Output the (x, y) coordinate of the center of the cell containing the given text.  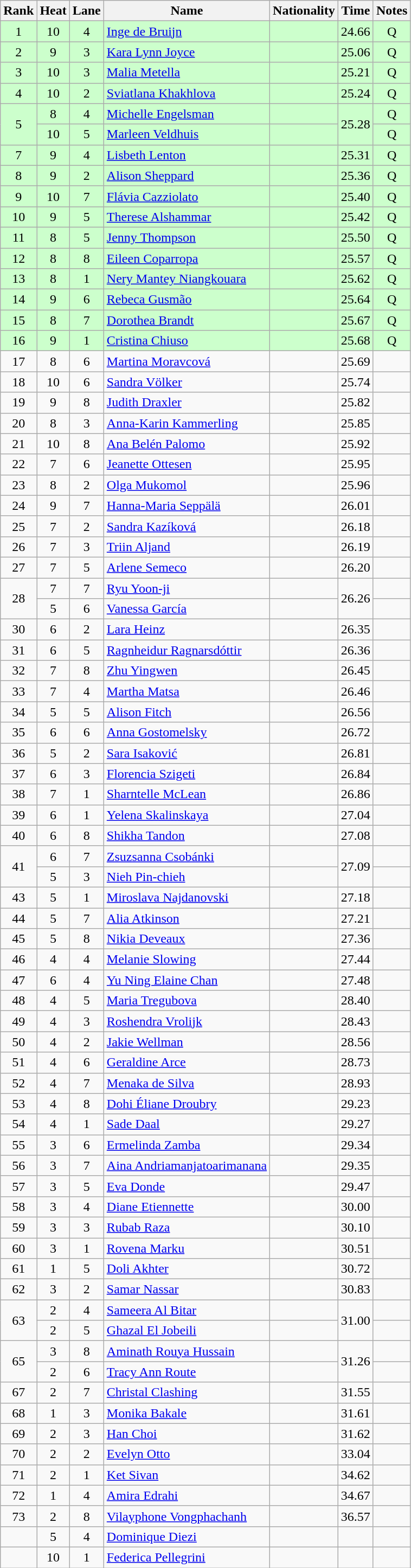
Nationality (304, 11)
Amira Edrahi (187, 1495)
Roshendra Vrolijk (187, 1021)
33 (18, 691)
26.36 (356, 650)
29.23 (356, 1104)
50 (18, 1042)
Samar Nassar (187, 1290)
18 (18, 382)
27.21 (356, 918)
67 (18, 1392)
25.36 (356, 176)
49 (18, 1021)
27.48 (356, 980)
Florencia Szigeti (187, 774)
Flávia Cazziolato (187, 196)
Rank (18, 11)
29.34 (356, 1145)
Ragnheidur Ragnarsdóttir (187, 650)
37 (18, 774)
31.62 (356, 1434)
63 (18, 1320)
Evelyn Otto (187, 1454)
51 (18, 1062)
20 (18, 423)
25.42 (356, 217)
Aminath Rouya Hussain (187, 1351)
30.83 (356, 1290)
25.57 (356, 258)
40 (18, 835)
Federica Pellegrini (187, 1557)
24.66 (356, 31)
Triin Aljand (187, 547)
31.00 (356, 1320)
Doli Akhter (187, 1269)
Arlene Semeco (187, 567)
26.56 (356, 712)
65 (18, 1362)
28 (18, 598)
53 (18, 1104)
11 (18, 237)
Shikha Tandon (187, 835)
Zhu Yingwen (187, 671)
Sade Daal (187, 1124)
Jakie Wellman (187, 1042)
62 (18, 1290)
54 (18, 1124)
59 (18, 1227)
25 (18, 526)
26.18 (356, 526)
Dominique Diezi (187, 1537)
31 (18, 650)
30.51 (356, 1248)
58 (18, 1207)
Anna-Karin Kammerling (187, 423)
28.73 (356, 1062)
27.04 (356, 815)
Olga Mukomol (187, 485)
Time (356, 11)
34.62 (356, 1475)
31.55 (356, 1392)
70 (18, 1454)
34.67 (356, 1495)
31.26 (356, 1362)
Heat (53, 11)
Nieh Pin-chieh (187, 877)
25.96 (356, 485)
32 (18, 671)
Therese Alshammar (187, 217)
25.82 (356, 403)
12 (18, 258)
24 (18, 506)
Rebeca Gusmão (187, 300)
19 (18, 403)
25.64 (356, 300)
25.85 (356, 423)
Alison Sheppard (187, 176)
71 (18, 1475)
Monika Bakale (187, 1413)
25.92 (356, 444)
61 (18, 1269)
25.68 (356, 341)
Vanessa García (187, 609)
46 (18, 960)
28.56 (356, 1042)
26.20 (356, 567)
30.72 (356, 1269)
44 (18, 918)
48 (18, 1001)
25.67 (356, 320)
52 (18, 1083)
41 (18, 866)
Jeanette Ottesen (187, 464)
17 (18, 361)
29.47 (356, 1186)
26.45 (356, 671)
Lisbeth Lenton (187, 155)
27.36 (356, 939)
Michelle Engelsman (187, 114)
Cristina Chiuso (187, 341)
26.46 (356, 691)
Ket Sivan (187, 1475)
60 (18, 1248)
Geraldine Arce (187, 1062)
25.69 (356, 361)
36.57 (356, 1516)
25.21 (356, 73)
14 (18, 300)
25.62 (356, 279)
68 (18, 1413)
13 (18, 279)
Dorothea Brandt (187, 320)
69 (18, 1434)
30.10 (356, 1227)
30.00 (356, 1207)
47 (18, 980)
Notes (391, 11)
25.24 (356, 93)
36 (18, 753)
Judith Draxler (187, 403)
57 (18, 1186)
25.06 (356, 52)
Sviatlana Khakhlova (187, 93)
29.35 (356, 1165)
28.43 (356, 1021)
23 (18, 485)
Sara Isaković (187, 753)
56 (18, 1165)
Maria Tregubova (187, 1001)
26.26 (356, 598)
Hanna-Maria Seppälä (187, 506)
34 (18, 712)
38 (18, 794)
Martha Matsa (187, 691)
Inge de Bruijn (187, 31)
27.08 (356, 835)
16 (18, 341)
29.27 (356, 1124)
Martina Moravcová (187, 361)
Alison Fitch (187, 712)
Sandra Völker (187, 382)
Menaka de Silva (187, 1083)
Eva Donde (187, 1186)
72 (18, 1495)
15 (18, 320)
21 (18, 444)
55 (18, 1145)
25.40 (356, 196)
26.72 (356, 733)
Tracy Ann Route (187, 1372)
26.35 (356, 630)
Melanie Slowing (187, 960)
30 (18, 630)
25.95 (356, 464)
26.19 (356, 547)
26.81 (356, 753)
Alia Atkinson (187, 918)
Dohi Éliane Droubry (187, 1104)
31.61 (356, 1413)
27.44 (356, 960)
Anna Gostomelsky (187, 733)
27.09 (356, 866)
39 (18, 815)
25.28 (356, 124)
Jenny Thompson (187, 237)
Sharntelle McLean (187, 794)
Eileen Coparropa (187, 258)
33.04 (356, 1454)
Nery Mantey Niangkouara (187, 279)
Vilayphone Vongphachanh (187, 1516)
43 (18, 897)
27.18 (356, 897)
35 (18, 733)
26 (18, 547)
Zsuzsanna Csobánki (187, 856)
Ana Belén Palomo (187, 444)
Ghazal El Jobeili (187, 1331)
26.86 (356, 794)
Yelena Skalinskaya (187, 815)
Han Choi (187, 1434)
26.84 (356, 774)
Aina Andriamanjatoarimanana (187, 1165)
45 (18, 939)
Sameera Al Bitar (187, 1310)
27 (18, 567)
28.40 (356, 1001)
Ryu Yoon-ji (187, 588)
Ermelinda Zamba (187, 1145)
Name (187, 11)
22 (18, 464)
Christal Clashing (187, 1392)
Lara Heinz (187, 630)
73 (18, 1516)
26.01 (356, 506)
25.50 (356, 237)
Nikia Deveaux (187, 939)
25.74 (356, 382)
Sandra Kazíková (187, 526)
28.93 (356, 1083)
Yu Ning Elaine Chan (187, 980)
Kara Lynn Joyce (187, 52)
Rovena Marku (187, 1248)
Rubab Raza (187, 1227)
Lane (87, 11)
Diane Etiennette (187, 1207)
Miroslava Najdanovski (187, 897)
25.31 (356, 155)
Marleen Veldhuis (187, 134)
Malia Metella (187, 73)
